Output the [x, y] coordinate of the center of the cell containing the given text.  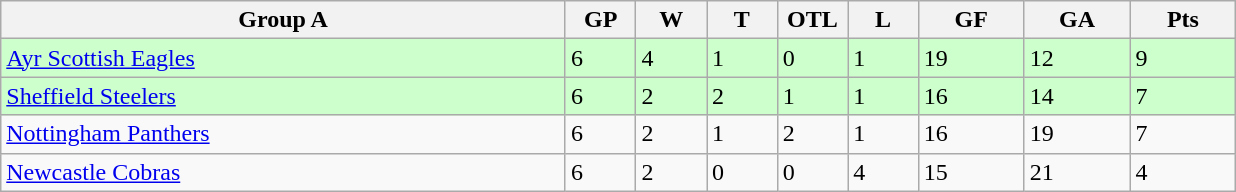
GP [600, 20]
Sheffield Steelers [284, 96]
L [884, 20]
Nottingham Panthers [284, 134]
GA [1077, 20]
9 [1183, 58]
21 [1077, 172]
OTL [812, 20]
Newcastle Cobras [284, 172]
14 [1077, 96]
12 [1077, 58]
15 [971, 172]
Pts [1183, 20]
W [672, 20]
Ayr Scottish Eagles [284, 58]
T [742, 20]
GF [971, 20]
Group A [284, 20]
